Capture the cell that displays the provided text and extract its (X, Y) central coordinate. 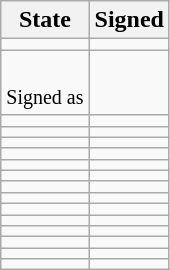
State (45, 20)
Signed (129, 20)
Signed as (45, 82)
